Extract the [x, y] coordinate from the center of the cell holding the provided text.  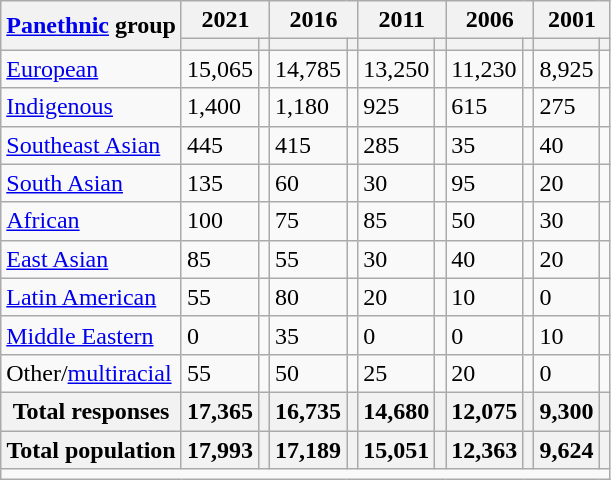
South Asian [92, 183]
100 [220, 221]
12,075 [484, 411]
Total responses [92, 411]
275 [566, 107]
17,189 [308, 449]
13,250 [396, 69]
2021 [225, 20]
17,365 [220, 411]
Total population [92, 449]
615 [484, 107]
25 [396, 373]
Latin American [92, 297]
11,230 [484, 69]
East Asian [92, 259]
1,400 [220, 107]
European [92, 69]
1,180 [308, 107]
Panethnic group [92, 26]
12,363 [484, 449]
8,925 [566, 69]
17,993 [220, 449]
Middle Eastern [92, 335]
95 [484, 183]
445 [220, 145]
285 [396, 145]
African [92, 221]
60 [308, 183]
9,624 [566, 449]
925 [396, 107]
Indigenous [92, 107]
135 [220, 183]
80 [308, 297]
14,785 [308, 69]
2006 [490, 20]
75 [308, 221]
Other/multiracial [92, 373]
2001 [572, 20]
2016 [314, 20]
9,300 [566, 411]
2011 [402, 20]
Southeast Asian [92, 145]
16,735 [308, 411]
14,680 [396, 411]
15,051 [396, 449]
415 [308, 145]
15,065 [220, 69]
